Extract the (X, Y) coordinate from the center of the cell holding the provided text.  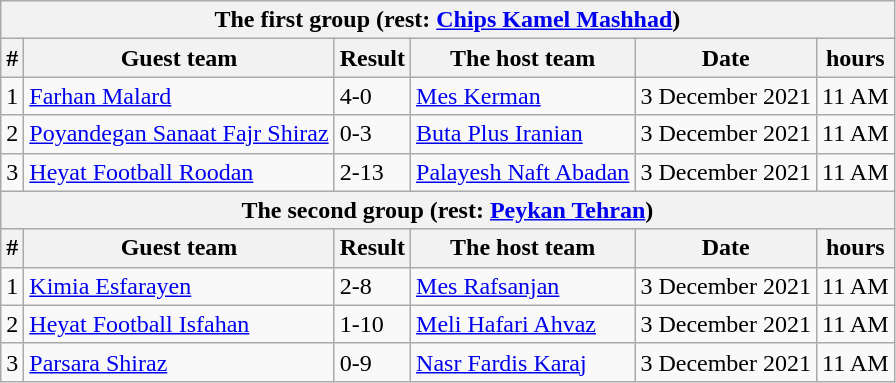
Mes Kerman (523, 96)
0-3 (372, 134)
Buta Plus Iranian (523, 134)
The second group (rest: Peykan Tehran) (448, 210)
4-0 (372, 96)
Heyat Football Roodan (179, 172)
Palayesh Naft Abadan (523, 172)
Heyat Football Isfahan (179, 324)
Poyandegan Sanaat Fajr Shiraz (179, 134)
1-10 (372, 324)
0-9 (372, 362)
Meli Hafari Ahvaz (523, 324)
Nasr Fardis Karaj (523, 362)
2-8 (372, 286)
Mes Rafsanjan (523, 286)
Farhan Malard (179, 96)
The first group (rest: Chips Kamel Mashhad) (448, 20)
Parsara Shiraz (179, 362)
2-13 (372, 172)
Kimia Esfarayen (179, 286)
